Return [X, Y] of the center of cell containing provided text 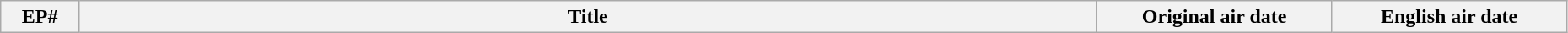
EP# [40, 17]
Title [589, 17]
English air date [1449, 17]
Original air date [1214, 17]
